Extract the (x, y) coordinate from the center of the cell holding the provided text.  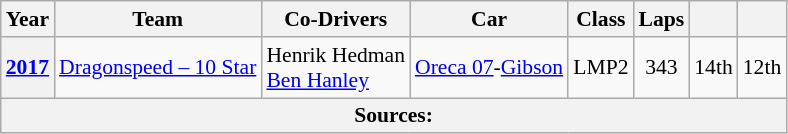
12th (762, 68)
Henrik Hedman Ben Hanley (336, 68)
14th (714, 68)
2017 (28, 68)
Class (600, 19)
Oreca 07-Gibson (489, 68)
LMP2 (600, 68)
Car (489, 19)
Sources: (394, 116)
Year (28, 19)
Laps (662, 19)
343 (662, 68)
Team (158, 19)
Co-Drivers (336, 19)
Dragonspeed – 10 Star (158, 68)
